Scan for the cell matching the given text and deliver its [x, y] coordinate at center. 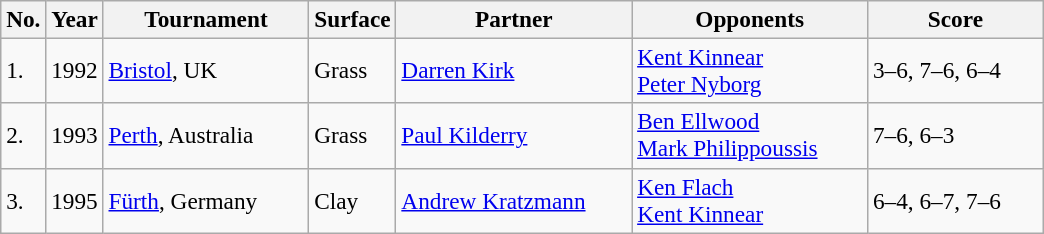
Tournament [206, 19]
1. [24, 70]
Ben Ellwood Mark Philippoussis [750, 136]
1995 [74, 200]
No. [24, 19]
Year [74, 19]
3–6, 7–6, 6–4 [956, 70]
Partner [514, 19]
1992 [74, 70]
Clay [352, 200]
Darren Kirk [514, 70]
Andrew Kratzmann [514, 200]
2. [24, 136]
1993 [74, 136]
Surface [352, 19]
Bristol, UK [206, 70]
Opponents [750, 19]
Kent Kinnear Peter Nyborg [750, 70]
3. [24, 200]
6–4, 6–7, 7–6 [956, 200]
Fürth, Germany [206, 200]
Ken Flach Kent Kinnear [750, 200]
Perth, Australia [206, 136]
7–6, 6–3 [956, 136]
Score [956, 19]
Paul Kilderry [514, 136]
